Pinpoint the cell where the given text exists, returning its (x, y) midpoint coordinate. 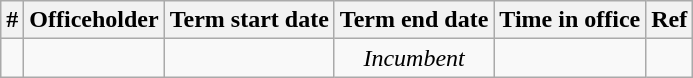
Officeholder (94, 20)
Incumbent (414, 58)
Term end date (414, 20)
Term start date (249, 20)
Ref (670, 20)
# (12, 20)
Time in office (570, 20)
